Output the [X, Y] coordinate of the center of the cell containing the given text.  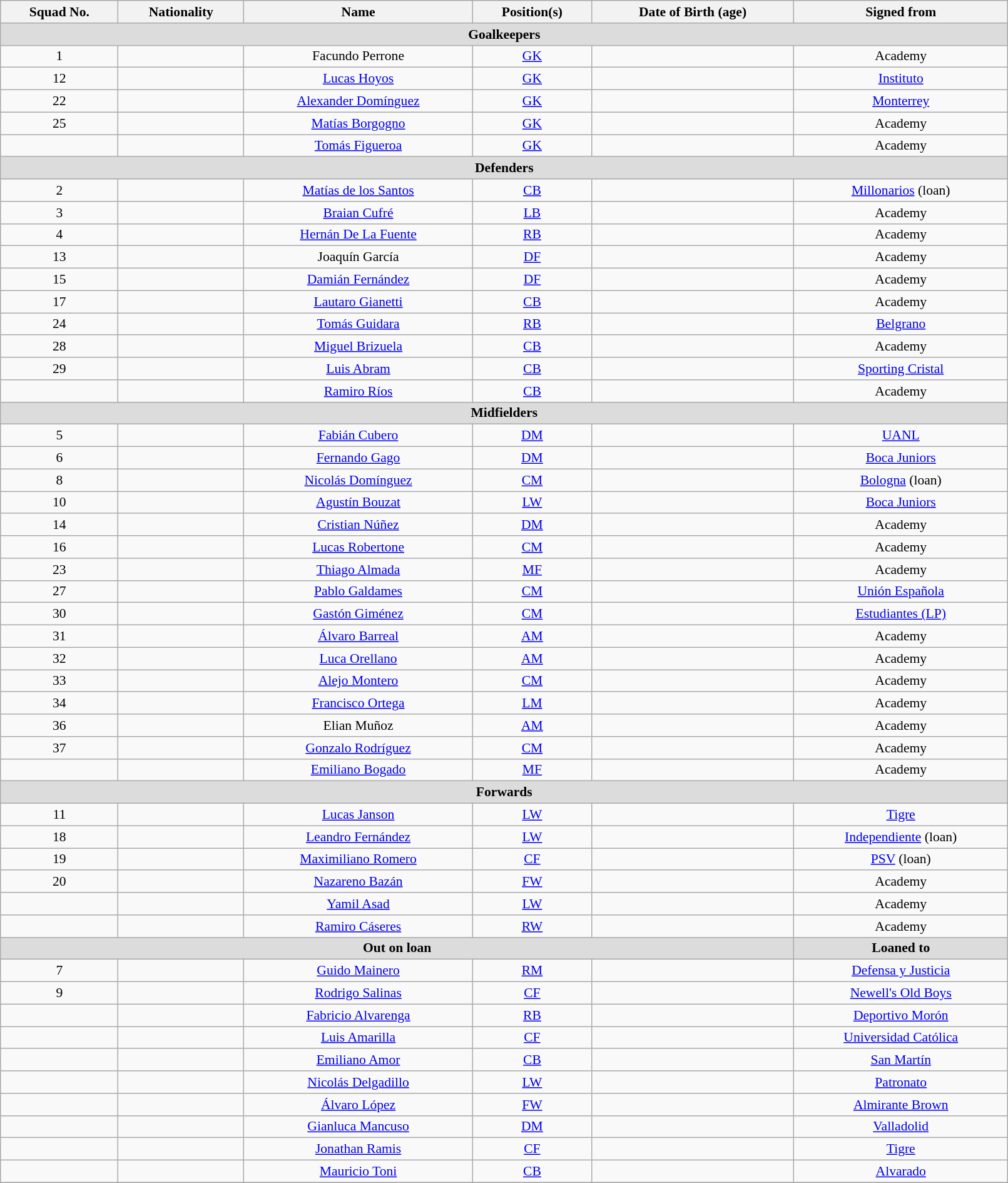
23 [59, 570]
UANL [901, 436]
Nazareno Bazán [359, 882]
Fernando Gago [359, 458]
11 [59, 815]
PSV (loan) [901, 859]
RW [532, 926]
Tomás Guidara [359, 324]
22 [59, 101]
Francisco Ortega [359, 704]
Independiente (loan) [901, 837]
34 [59, 704]
Gonzalo Rodríguez [359, 748]
19 [59, 859]
LM [532, 704]
Deportivo Morón [901, 1015]
Fabricio Alvarenga [359, 1015]
Newell's Old Boys [901, 993]
31 [59, 637]
Gianluca Mancuso [359, 1127]
Millonarios (loan) [901, 190]
Defenders [504, 168]
Signed from [901, 12]
Yamil Asad [359, 904]
24 [59, 324]
Lucas Janson [359, 815]
Elian Muñoz [359, 725]
Damián Fernández [359, 280]
Defensa y Justicia [901, 971]
Fabián Cubero [359, 436]
Goalkeepers [504, 34]
Ramiro Ríos [359, 391]
Maximiliano Romero [359, 859]
Luca Orellano [359, 658]
30 [59, 614]
Cristian Núñez [359, 525]
17 [59, 302]
Matías de los Santos [359, 190]
Hernán De La Fuente [359, 235]
Joaquín García [359, 257]
5 [59, 436]
Pablo Galdames [359, 591]
25 [59, 123]
Bologna (loan) [901, 480]
Squad No. [59, 12]
Agustín Bouzat [359, 503]
Facundo Perrone [359, 56]
RM [532, 971]
16 [59, 547]
Luis Amarilla [359, 1038]
Almirante Brown [901, 1105]
4 [59, 235]
27 [59, 591]
6 [59, 458]
Midfielders [504, 413]
7 [59, 971]
Lautaro Gianetti [359, 302]
9 [59, 993]
Valladolid [901, 1127]
Nicolás Domínguez [359, 480]
Lucas Robertone [359, 547]
Loaned to [901, 948]
12 [59, 79]
Alvarado [901, 1172]
Matías Borgogno [359, 123]
37 [59, 748]
33 [59, 681]
Unión Española [901, 591]
14 [59, 525]
Sporting Cristal [901, 369]
Thiago Almada [359, 570]
Date of Birth (age) [693, 12]
20 [59, 882]
13 [59, 257]
San Martín [901, 1060]
Jonathan Ramis [359, 1149]
36 [59, 725]
Leandro Fernández [359, 837]
LB [532, 213]
Nicolás Delgadillo [359, 1082]
Monterrey [901, 101]
Rodrigo Salinas [359, 993]
Alexander Domínguez [359, 101]
Mauricio Toni [359, 1172]
Guido Mainero [359, 971]
Forwards [504, 792]
Name [359, 12]
Alejo Montero [359, 681]
Braian Cufré [359, 213]
Universidad Católica [901, 1038]
2 [59, 190]
18 [59, 837]
1 [59, 56]
Luis Abram [359, 369]
3 [59, 213]
Nationality [181, 12]
Tomás Figueroa [359, 146]
Álvaro Barreal [359, 637]
Belgrano [901, 324]
29 [59, 369]
10 [59, 503]
Emiliano Bogado [359, 770]
32 [59, 658]
28 [59, 347]
15 [59, 280]
Out on loan [397, 948]
Gastón Giménez [359, 614]
Estudiantes (LP) [901, 614]
Lucas Hoyos [359, 79]
Álvaro López [359, 1105]
Ramiro Cáseres [359, 926]
8 [59, 480]
Miguel Brizuela [359, 347]
Patronato [901, 1082]
Emiliano Amor [359, 1060]
Instituto [901, 79]
Position(s) [532, 12]
